For the text-containing cell, return its midpoint in (X, Y) coordinate format. 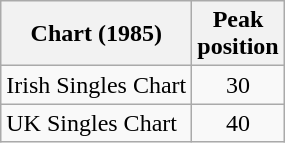
Irish Singles Chart (96, 85)
Chart (1985) (96, 34)
UK Singles Chart (96, 123)
40 (238, 123)
Peakposition (238, 34)
30 (238, 85)
